Detect which cell encompasses the target text, then output its [x, y] center coordinate. 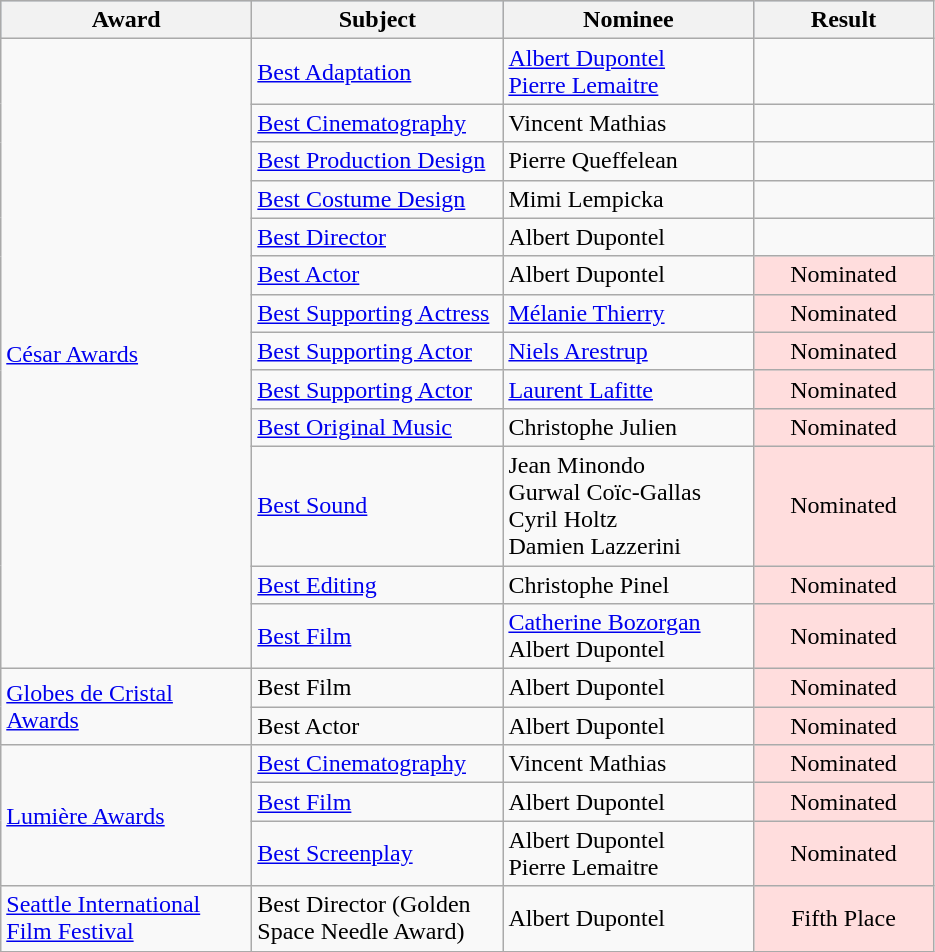
César Awards [126, 354]
Best Adaptation [378, 72]
Jean MinondoGurwal Coïc-GallasCyril HoltzDamien Lazzerini [628, 506]
Best Original Music [378, 427]
Lumière Awards [126, 816]
Christophe Julien [628, 427]
Fifth Place [844, 918]
Laurent Lafitte [628, 389]
Niels Arestrup [628, 351]
Mélanie Thierry [628, 313]
Christophe Pinel [628, 585]
Seattle International Film Festival [126, 918]
Best Supporting Actress [378, 313]
Nominee [628, 20]
Best Sound [378, 506]
Catherine BozorganAlbert Dupontel [628, 636]
Award [126, 20]
Subject [378, 20]
Mimi Lempicka [628, 199]
Best Editing [378, 585]
Best Director (Golden Space Needle Award) [378, 918]
Pierre Queffelean [628, 161]
Best Costume Design [378, 199]
Best Production Design [378, 161]
Globes de Cristal Awards [126, 707]
Best Screenplay [378, 854]
Result [844, 20]
Best Director [378, 237]
